Output the (x, y) coordinate of the center of the cell containing the given text.  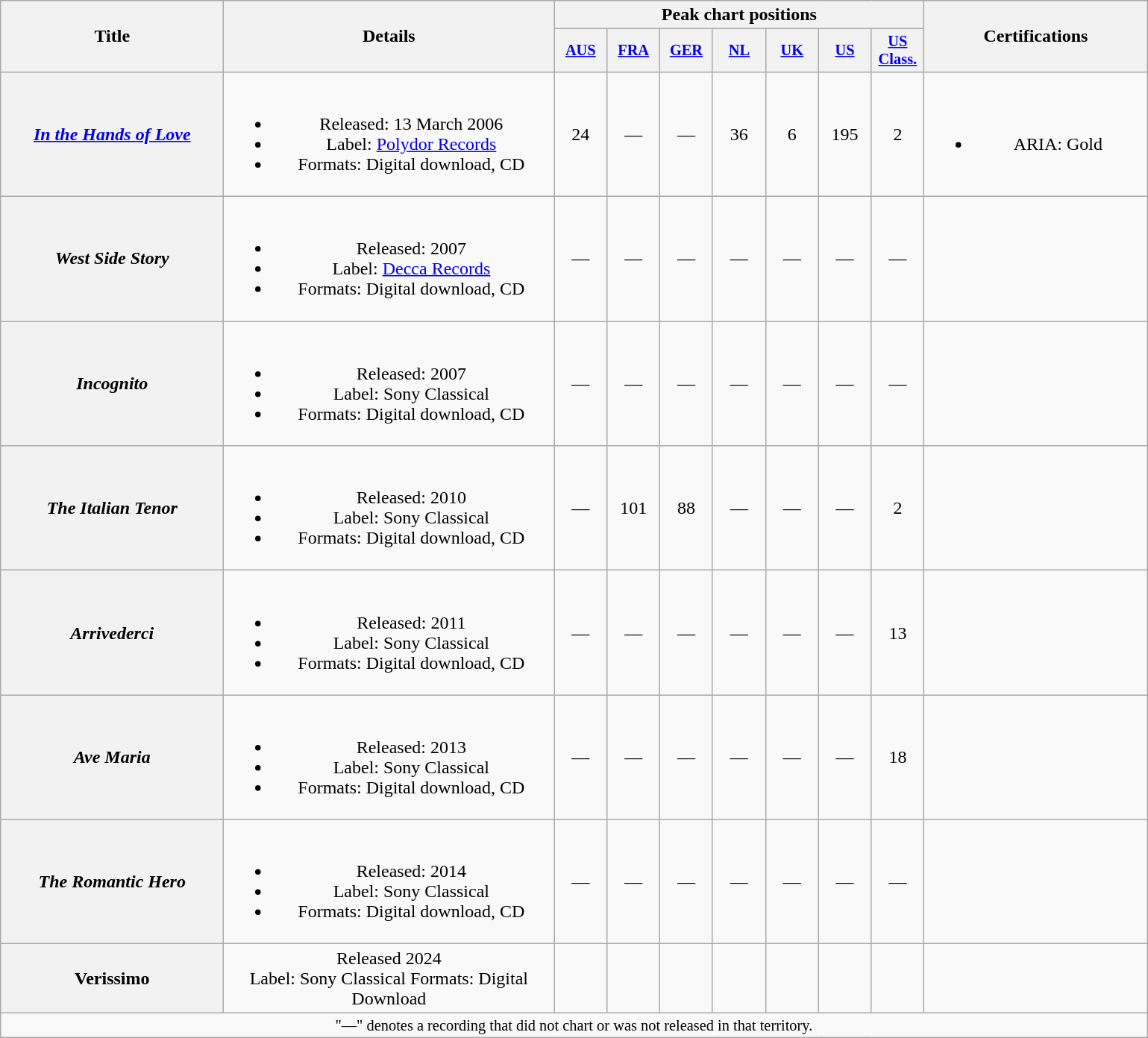
Released: 2007Label: Sony ClassicalFormats: Digital download, CD (389, 383)
Released: 13 March 2006Label: Polydor RecordsFormats: Digital download, CD (389, 134)
UK (792, 51)
The Italian Tenor (112, 509)
Released: 2013Label: Sony ClassicalFormats: Digital download, CD (389, 758)
USClass. (898, 51)
24 (580, 134)
195 (844, 134)
101 (634, 509)
Title (112, 37)
Released: 2014Label: Sony ClassicalFormats: Digital download, CD (389, 881)
36 (738, 134)
Released 2024Label: Sony Classical Formats: Digital Download (389, 978)
In the Hands of Love (112, 134)
GER (686, 51)
Certifications (1035, 37)
6 (792, 134)
Released: 2007Label: Decca RecordsFormats: Digital download, CD (389, 259)
Details (389, 37)
Arrivederci (112, 632)
Released: 2011Label: Sony ClassicalFormats: Digital download, CD (389, 632)
ARIA: Gold (1035, 134)
Released: 2010Label: Sony ClassicalFormats: Digital download, CD (389, 509)
NL (738, 51)
Peak chart positions (739, 15)
"—" denotes a recording that did not chart or was not released in that territory. (574, 1025)
18 (898, 758)
88 (686, 509)
Verissimo (112, 978)
13 (898, 632)
Ave Maria (112, 758)
The Romantic Hero (112, 881)
AUS (580, 51)
Incognito (112, 383)
FRA (634, 51)
West Side Story (112, 259)
US (844, 51)
